Return (x, y) of the center of cell containing provided text 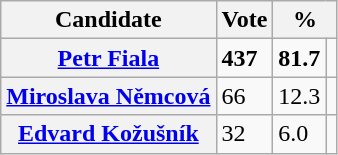
Miroslava Němcová (108, 96)
Candidate (108, 20)
66 (244, 96)
81.7 (300, 58)
32 (244, 134)
Petr Fiala (108, 58)
6.0 (300, 134)
12.3 (300, 96)
% (305, 20)
Edvard Kožušník (108, 134)
Vote (244, 20)
437 (244, 58)
